For the text-containing cell, return its midpoint in [x, y] coordinate format. 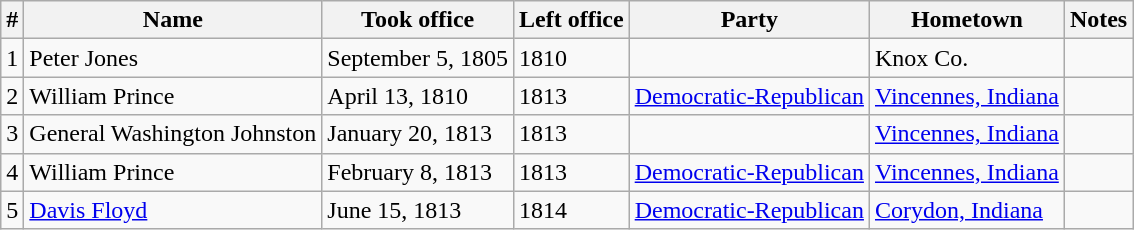
Took office [418, 20]
June 15, 1813 [418, 210]
1810 [571, 58]
Left office [571, 20]
April 13, 1810 [418, 96]
February 8, 1813 [418, 172]
Corydon, Indiana [966, 210]
Peter Jones [173, 58]
1 [12, 58]
September 5, 1805 [418, 58]
1814 [571, 210]
2 [12, 96]
# [12, 20]
January 20, 1813 [418, 134]
Name [173, 20]
Knox Co. [966, 58]
General Washington Johnston [173, 134]
Notes [1098, 20]
5 [12, 210]
4 [12, 172]
Hometown [966, 20]
3 [12, 134]
Davis Floyd [173, 210]
Party [749, 20]
